Pinpoint the cell where the given text exists, returning its [X, Y] midpoint coordinate. 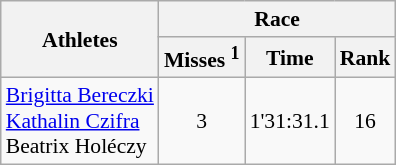
3 [202, 122]
Brigitta BereczkiKathalin CzifraBeatrix Holéczy [80, 122]
Athletes [80, 40]
Rank [366, 58]
Race [277, 19]
Time [290, 58]
Misses 1 [202, 58]
1'31:31.1 [290, 122]
16 [366, 122]
